Identify which cell holds the provided text, then report its [x, y] central coordinate. 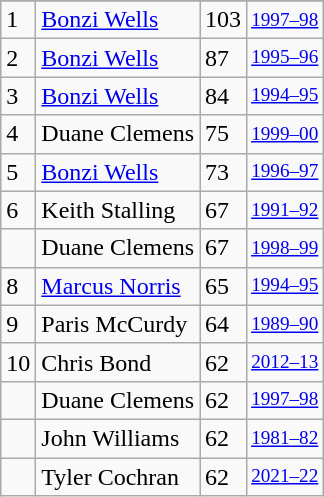
5 [18, 172]
1991–92 [285, 210]
1996–97 [285, 172]
75 [224, 134]
1989–90 [285, 324]
Tyler Cochran [118, 477]
84 [224, 96]
103 [224, 20]
1995–96 [285, 58]
87 [224, 58]
Paris McCurdy [118, 324]
10 [18, 362]
1981–82 [285, 438]
1998–99 [285, 248]
64 [224, 324]
Chris Bond [118, 362]
1 [18, 20]
Keith Stalling [118, 210]
2012–13 [285, 362]
2 [18, 58]
65 [224, 286]
73 [224, 172]
1999–00 [285, 134]
2021–22 [285, 477]
9 [18, 324]
6 [18, 210]
8 [18, 286]
3 [18, 96]
4 [18, 134]
John Williams [118, 438]
Marcus Norris [118, 286]
